Identify which cell holds the provided text, then report its [x, y] central coordinate. 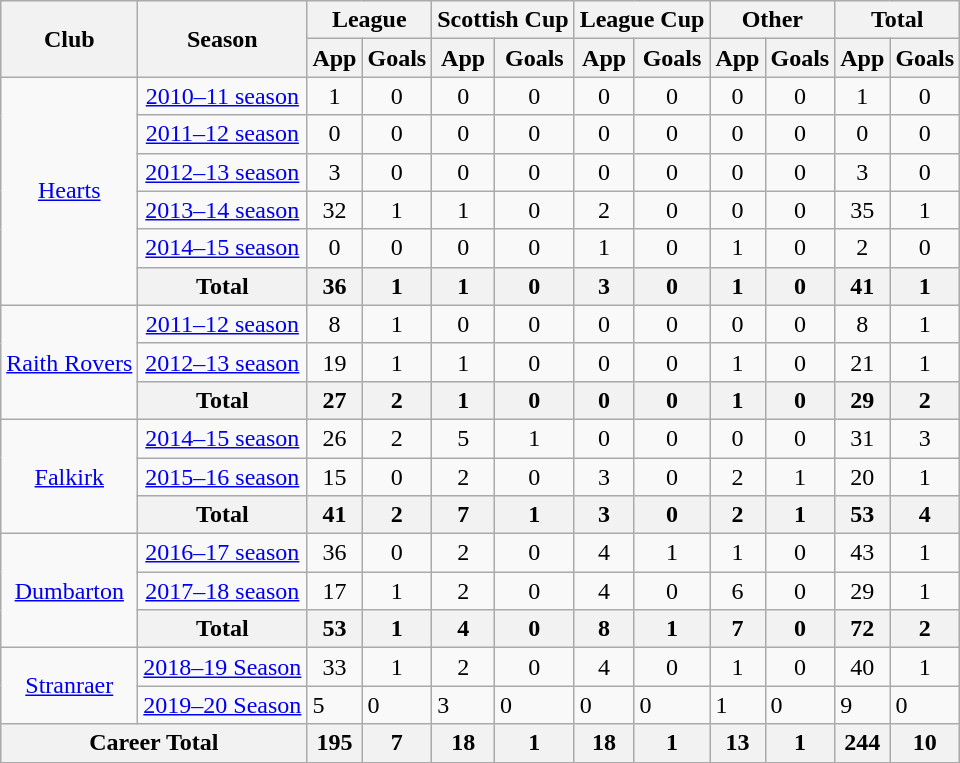
2010–11 season [222, 96]
Season [222, 39]
43 [862, 553]
26 [334, 438]
21 [862, 362]
35 [862, 210]
17 [334, 591]
19 [334, 362]
195 [334, 743]
Stranraer [70, 686]
2017–18 season [222, 591]
League [370, 20]
2019–20 Season [222, 705]
Hearts [70, 191]
9 [862, 705]
40 [862, 667]
Scottish Cup [503, 20]
2015–16 season [222, 477]
Dumbarton [70, 591]
72 [862, 629]
13 [738, 743]
Club [70, 39]
33 [334, 667]
Other [772, 20]
2018–19 Season [222, 667]
244 [862, 743]
32 [334, 210]
15 [334, 477]
10 [925, 743]
6 [738, 591]
League Cup [642, 20]
31 [862, 438]
Falkirk [70, 476]
20 [862, 477]
27 [334, 400]
2016–17 season [222, 553]
Career Total [154, 743]
2013–14 season [222, 210]
Raith Rovers [70, 362]
